For the text-containing cell, return its midpoint in (X, Y) coordinate format. 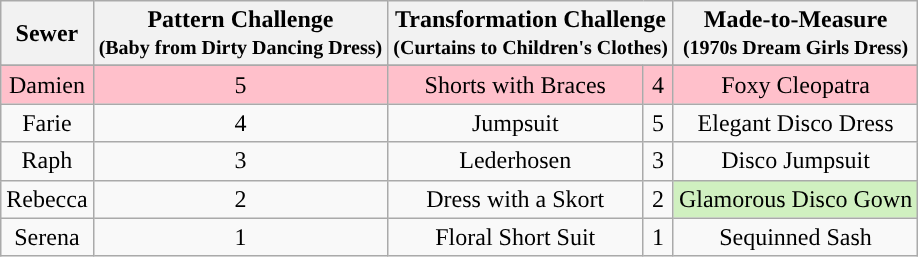
Sewer (47, 34)
Pattern Challenge(Baby from Dirty Dancing Dress) (240, 34)
Transformation Challenge(Curtains to Children's Clothes) (531, 34)
Raph (47, 161)
Jumpsuit (516, 123)
Damien (47, 85)
Elegant Disco Dress (795, 123)
Dress with a Skort (516, 199)
Made-to-Measure(1970s Dream Girls Dress) (795, 34)
Rebecca (47, 199)
Floral Short Suit (516, 237)
Sequinned Sash (795, 237)
Shorts with Braces (516, 85)
Glamorous Disco Gown (795, 199)
Farie (47, 123)
Disco Jumpsuit (795, 161)
Foxy Cleopatra (795, 85)
Serena (47, 237)
Lederhosen (516, 161)
